Detect which cell encompasses the target text, then output its [X, Y] center coordinate. 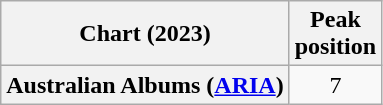
7 [335, 85]
Chart (2023) [145, 34]
Australian Albums (ARIA) [145, 85]
Peakposition [335, 34]
